Locate the cell with the specified text and output its [x, y] center coordinate. 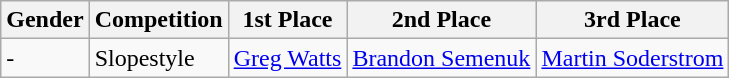
Slopestyle [158, 58]
Greg Watts [288, 58]
2nd Place [442, 20]
Martin Soderstrom [632, 58]
1st Place [288, 20]
3rd Place [632, 20]
Competition [158, 20]
Brandon Semenuk [442, 58]
Gender [45, 20]
- [45, 58]
